Locate the cell with the specified text and output its (x, y) center coordinate. 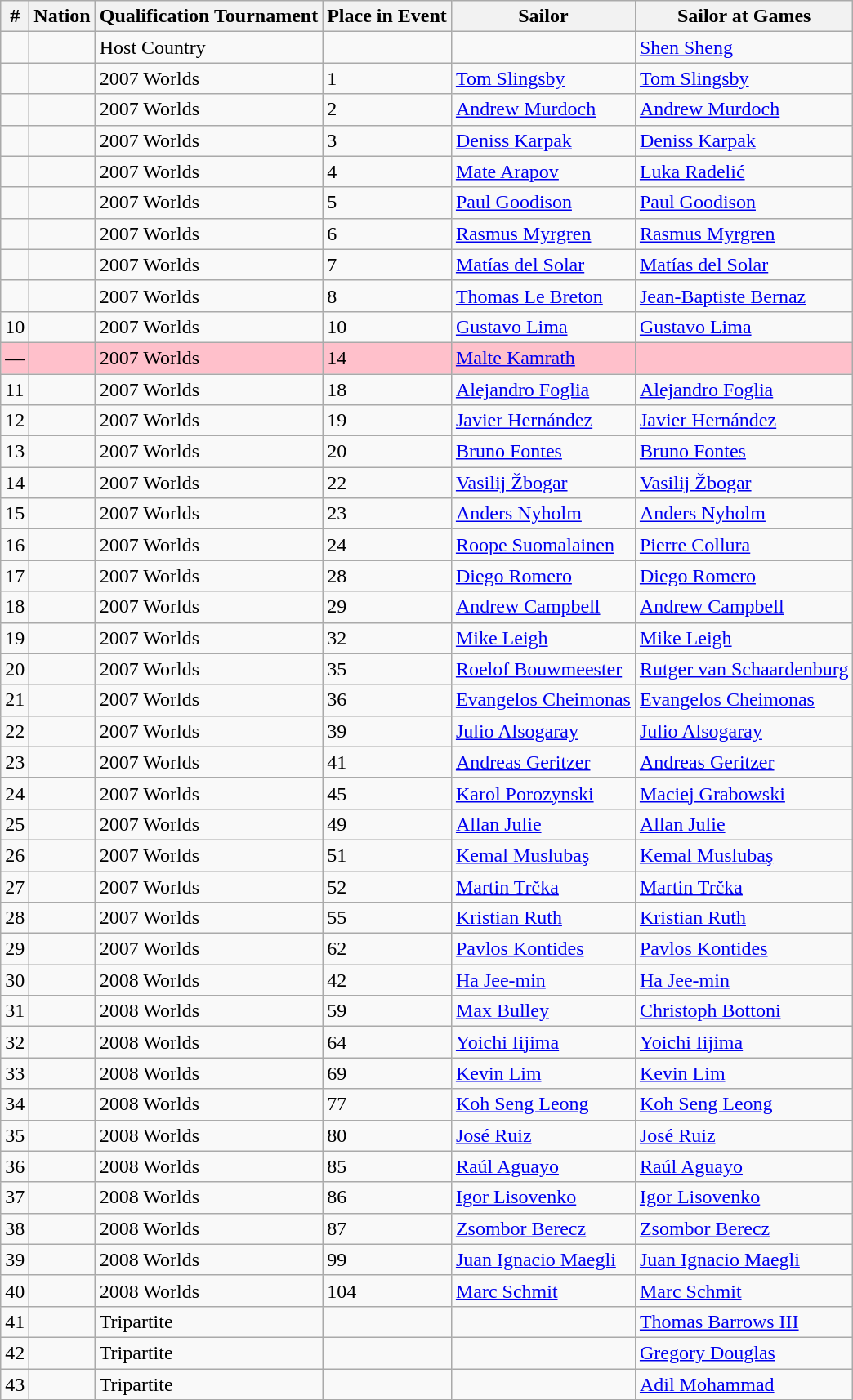
Karol Porozynski (543, 793)
Host Country (208, 47)
25 (15, 824)
Mate Arapov (543, 172)
38 (15, 1228)
17 (15, 576)
16 (15, 545)
Nation (62, 16)
Gregory Douglas (744, 1353)
Jean-Baptiste Bernaz (744, 296)
2 (387, 109)
5 (387, 203)
Max Bulley (543, 1011)
80 (387, 1135)
3 (387, 140)
Thomas Barrows III (744, 1322)
43 (15, 1384)
33 (15, 1073)
Place in Event (387, 16)
Sailor (543, 16)
Adil Mohammad (744, 1384)
64 (387, 1042)
69 (387, 1073)
99 (387, 1260)
45 (387, 793)
49 (387, 824)
— (15, 358)
51 (387, 855)
8 (387, 296)
13 (15, 452)
Thomas Le Breton (543, 296)
Qualification Tournament (208, 16)
Malte Kamrath (543, 358)
77 (387, 1104)
34 (15, 1104)
40 (15, 1291)
Shen Sheng (744, 47)
85 (387, 1166)
11 (15, 390)
55 (387, 918)
27 (15, 886)
104 (387, 1291)
Roope Suomalainen (543, 545)
6 (387, 234)
Christoph Bottoni (744, 1011)
37 (15, 1197)
Sailor at Games (744, 16)
7 (387, 265)
86 (387, 1197)
30 (15, 980)
Roelof Bouwmeester (543, 669)
59 (387, 1011)
21 (15, 700)
4 (387, 172)
62 (387, 949)
Rutger van Schaardenburg (744, 669)
15 (15, 514)
# (15, 16)
31 (15, 1011)
12 (15, 421)
Maciej Grabowski (744, 793)
1 (387, 78)
87 (387, 1228)
26 (15, 855)
52 (387, 886)
Luka Radelić (744, 172)
Pierre Collura (744, 545)
